Capture the cell that displays the provided text and extract its (X, Y) central coordinate. 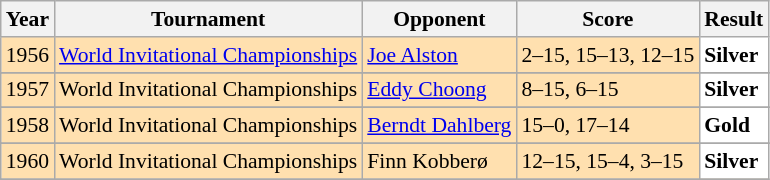
2–15, 15–13, 12–15 (608, 55)
15–0, 17–14 (608, 126)
Opponent (439, 19)
Year (28, 19)
12–15, 15–4, 3–15 (608, 162)
Joe Alston (439, 55)
Result (734, 19)
Berndt Dahlberg (439, 126)
Score (608, 19)
Gold (734, 126)
1958 (28, 126)
1960 (28, 162)
8–15, 6–15 (608, 90)
Finn Kobberø (439, 162)
Eddy Choong (439, 90)
1957 (28, 90)
1956 (28, 55)
Tournament (208, 19)
